For the text-containing cell, return its midpoint in [x, y] coordinate format. 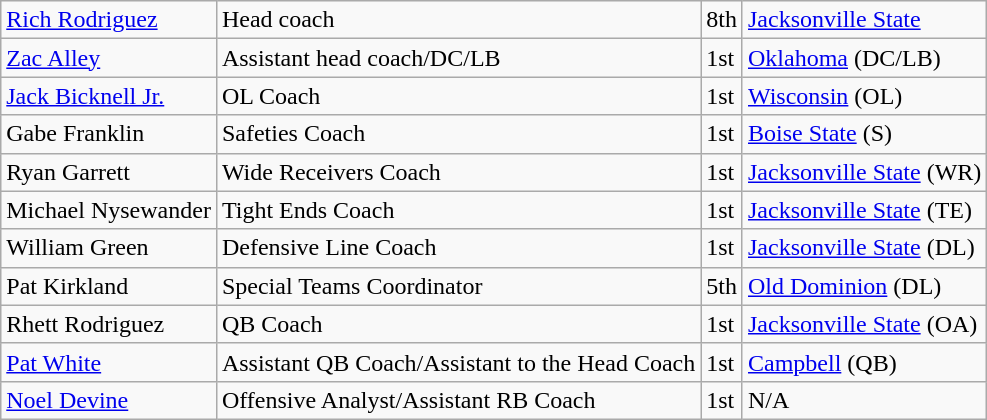
Jacksonville State (TE) [864, 210]
8th [722, 20]
Gabe Franklin [109, 134]
Jack Bicknell Jr. [109, 96]
OL Coach [458, 96]
Assistant QB Coach/Assistant to the Head Coach [458, 362]
Pat White [109, 362]
Zac Alley [109, 58]
Offensive Analyst/Assistant RB Coach [458, 400]
Jacksonville State (OA) [864, 324]
Campbell (QB) [864, 362]
Tight Ends Coach [458, 210]
Special Teams Coordinator [458, 286]
Boise State (S) [864, 134]
Rhett Rodriguez [109, 324]
Safeties Coach [458, 134]
Rich Rodriguez [109, 20]
Wisconsin (OL) [864, 96]
Jacksonville State (WR) [864, 172]
Pat Kirkland [109, 286]
Noel Devine [109, 400]
William Green [109, 248]
5th [722, 286]
QB Coach [458, 324]
Oklahoma (DC/LB) [864, 58]
Jacksonville State (DL) [864, 248]
Michael Nysewander [109, 210]
Defensive Line Coach [458, 248]
Old Dominion (DL) [864, 286]
Head coach [458, 20]
Jacksonville State [864, 20]
Ryan Garrett [109, 172]
Assistant head coach/DC/LB [458, 58]
Wide Receivers Coach [458, 172]
N/A [864, 400]
